For the text-containing cell, return its midpoint in (X, Y) coordinate format. 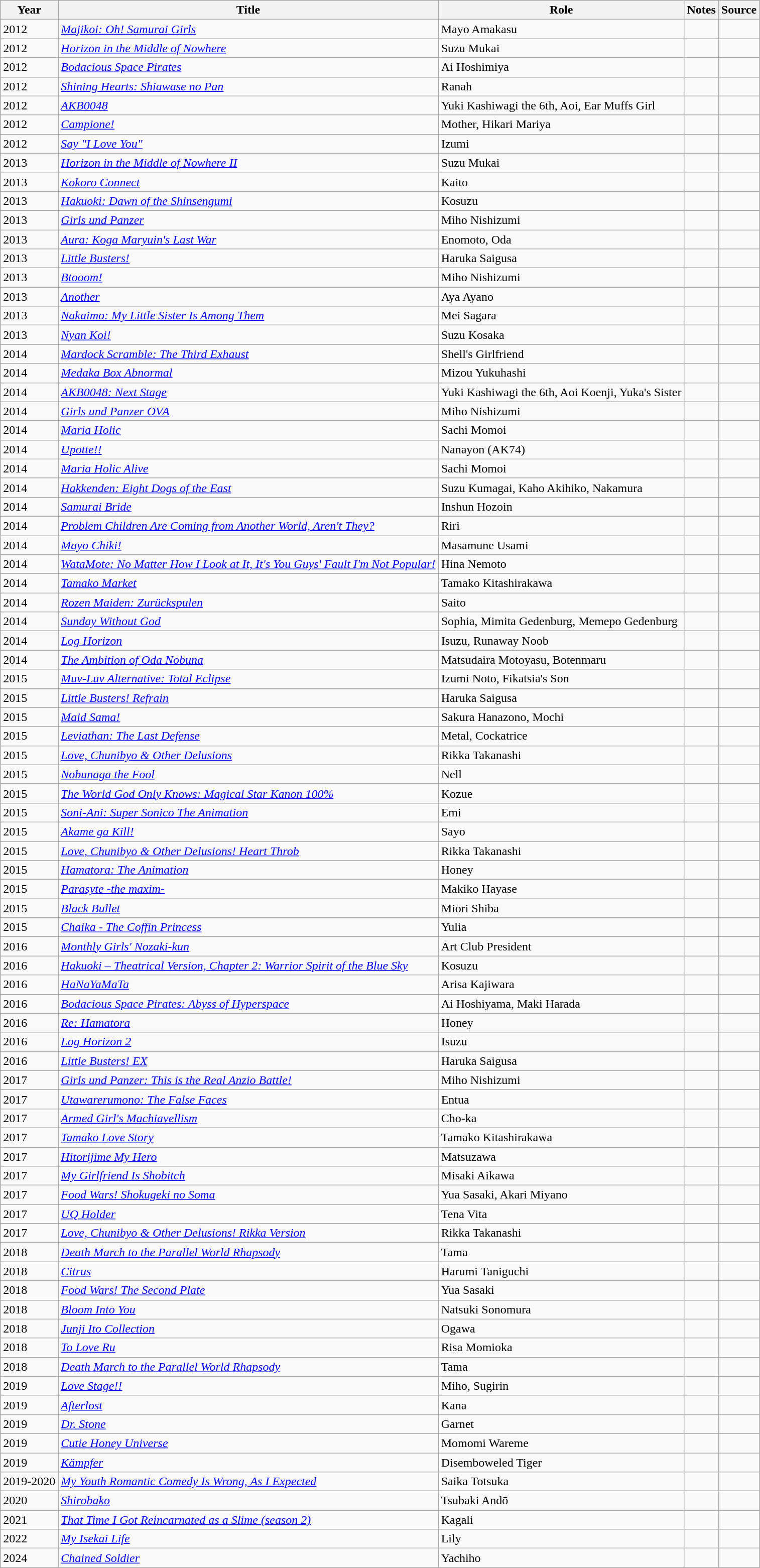
Junji Ito Collection (248, 1329)
Yua Sasaki (561, 1290)
Girls und Panzer OVA (248, 411)
Horizon in the Middle of Nowhere (248, 48)
Akame ga Kill! (248, 831)
Say "I Love You" (248, 144)
Shirobako (248, 1501)
Sophia, Mimita Gedenburg, Memepo Gedenburg (561, 622)
Mardock Scramble: The Third Exhaust (248, 354)
2020 (29, 1501)
2021 (29, 1520)
Maria Holic Alive (248, 468)
Armed Girl's Machiavellism (248, 1118)
Horizon in the Middle of Nowhere II (248, 163)
Mayo Chiki! (248, 545)
Little Busters! Refrain (248, 698)
To Love Ru (248, 1348)
Saika Totsuka (561, 1482)
Kozue (561, 793)
Suzu Kosaka (561, 335)
Miho, Sugirin (561, 1386)
Parasyte -the maxim- (248, 889)
Majikoi: Oh! Samurai Girls (248, 29)
Muv-Luv Alternative: Total Eclipse (248, 679)
Utawarerumono: The False Faces (248, 1099)
Isuzu (561, 1042)
Hamatora: The Animation (248, 870)
Chained Soldier (248, 1558)
Food Wars! The Second Plate (248, 1290)
Shell's Girlfriend (561, 354)
Nanayon (AK74) (561, 449)
Love, Chunibyo & Other Delusions! Rikka Version (248, 1233)
The World God Only Knows: Magical Star Kanon 100% (248, 793)
Garnet (561, 1424)
Leviathan: The Last Defense (248, 736)
My Youth Romantic Comedy Is Wrong, As I Expected (248, 1482)
Mizou Yukuhashi (561, 373)
Sunday Without God (248, 622)
Soni-Ani: Super Sonico The Animation (248, 812)
Ai Hoshiyama, Maki Harada (561, 1004)
Sayo (561, 831)
Emi (561, 812)
Natsuki Sonomura (561, 1309)
Matsuzawa (561, 1156)
Isuzu, Runaway Noob (561, 641)
Hina Nemoto (561, 564)
Shining Hearts: Shiawase no Pan (248, 86)
Medaka Box Abnormal (248, 373)
Makiko Hayase (561, 889)
Enomoto, Oda (561, 239)
Bloom Into You (248, 1309)
Monthly Girls' Nozaki-kun (248, 946)
Kagali (561, 1520)
Source (739, 10)
Sakura Hanazono, Mochi (561, 717)
Citrus (248, 1271)
AKB0048 (248, 105)
Mother, Hikari Mariya (561, 125)
Food Wars! Shokugeki no Soma (248, 1195)
Hakuoki – Theatrical Version, Chapter 2: Warrior Spirit of the Blue Sky (248, 966)
Cutie Honey Universe (248, 1443)
Yachiho (561, 1558)
Miori Shiba (561, 908)
Love, Chunibyo & Other Delusions (248, 755)
Girls und Panzer: This is the Real Anzio Battle! (248, 1080)
That Time I Got Reincarnated as a Slime (season 2) (248, 1520)
Nell (561, 774)
Kana (561, 1405)
Log Horizon (248, 641)
Izumi Noto, Fikatsia's Son (561, 679)
Harumi Taniguchi (561, 1271)
Izumi (561, 144)
Kämpfer (248, 1463)
Metal, Cockatrice (561, 736)
Inshun Hozoin (561, 507)
Role (561, 10)
Masamune Usami (561, 545)
Misaki Aikawa (561, 1176)
Art Club President (561, 946)
Maria Holic (248, 430)
Yuki Kashiwagi the 6th, Aoi Koenji, Yuka's Sister (561, 392)
Entua (561, 1099)
2022 (29, 1539)
Love Stage!! (248, 1386)
Mei Sagara (561, 316)
Aya Ayano (561, 297)
WataMote: No Matter How I Look at It, It's You Guys' Fault I'm Not Popular! (248, 564)
HaNaYaMaTa (248, 985)
Risa Momioka (561, 1348)
Tena Vita (561, 1214)
Dr. Stone (248, 1424)
Nobunaga the Fool (248, 774)
Kaito (561, 182)
Another (248, 297)
Bodacious Space Pirates (248, 67)
AKB0048: Next Stage (248, 392)
Yulia (561, 927)
Nyan Koi! (248, 335)
Problem Children Are Coming from Another World, Aren't They? (248, 526)
Campione! (248, 125)
Ogawa (561, 1329)
Rozen Maiden: Zurückspulen (248, 602)
Maid Sama! (248, 717)
Little Busters! (248, 259)
Love, Chunibyo & Other Delusions! Heart Throb (248, 851)
My Isekai Life (248, 1539)
Girls und Panzer (248, 220)
Cho-ka (561, 1118)
Momomi Wareme (561, 1443)
Black Bullet (248, 908)
Hakkenden: Eight Dogs of the East (248, 488)
Notes (701, 10)
Log Horizon 2 (248, 1042)
Lily (561, 1539)
Chaika - The Coffin Princess (248, 927)
Aura: Koga Maryuin's Last War (248, 239)
Hitorijime My Hero (248, 1156)
Bodacious Space Pirates: Abyss of Hyperspace (248, 1004)
Ranah (561, 86)
Tamako Love Story (248, 1137)
2019-2020 (29, 1482)
Mayo Amakasu (561, 29)
Yuki Kashiwagi the 6th, Aoi, Ear Muffs Girl (561, 105)
Hakuoki: Dawn of the Shinsengumi (248, 201)
2024 (29, 1558)
Yua Sasaki, Akari Miyano (561, 1195)
Saito (561, 602)
Upotte!! (248, 449)
Disemboweled Tiger (561, 1463)
Title (248, 10)
Tamako Market (248, 583)
Riri (561, 526)
Little Busters! EX (248, 1061)
Afterlost (248, 1405)
Btooom! (248, 278)
Tsubaki Andō (561, 1501)
Samurai Bride (248, 507)
Kokoro Connect (248, 182)
The Ambition of Oda Nobuna (248, 660)
Ai Hoshimiya (561, 67)
Arisa Kajiwara (561, 985)
Re: Hamatora (248, 1023)
Suzu Kumagai, Kaho Akihiko, Nakamura (561, 488)
Year (29, 10)
My Girlfriend Is Shobitch (248, 1176)
UQ Holder (248, 1214)
Nakaimo: My Little Sister Is Among Them (248, 316)
Matsudaira Motoyasu, Botenmaru (561, 660)
